Provide the [x, y] coordinate of the cell's center where the given text is located.  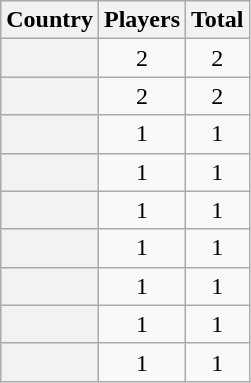
Total [218, 20]
Players [142, 20]
Country [50, 20]
